Capture the cell that displays the provided text and extract its [X, Y] central coordinate. 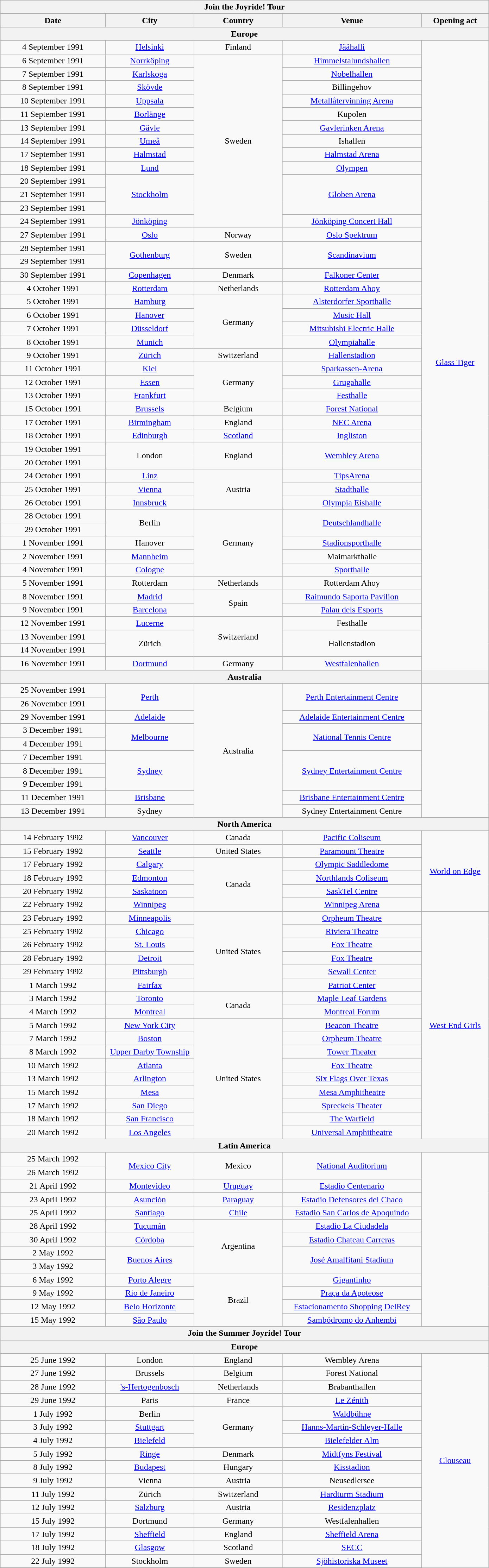
Scandinavium [352, 255]
Perth Entertainment Centre [352, 697]
Winnipeg [150, 905]
Join the Summer Joyride! Tour [244, 1333]
Universal Amphitheatre [352, 1132]
Vancouver [150, 838]
Norrköping [150, 61]
Jönköping [150, 221]
Adelaide [150, 717]
18 September 1991 [53, 168]
Himmelstalundshallen [352, 61]
25 March 1992 [53, 1159]
West End Girls [455, 1025]
Hungary [238, 1467]
17 February 1992 [53, 864]
Birmingham [150, 422]
6 September 1991 [53, 61]
Maple Leaf Gardens [352, 998]
28 October 1991 [53, 516]
Borlänge [150, 114]
José Amalfitani Stadium [352, 1260]
Helsinki [150, 47]
Grugahalle [352, 382]
Maimarkthalle [352, 556]
Norway [238, 235]
Ingliston [352, 436]
Cologne [150, 569]
4 March 1992 [53, 1012]
23 April 1992 [53, 1199]
Rio de Janeiro [150, 1293]
1 March 1992 [53, 985]
Karlskoga [150, 74]
3 March 1992 [53, 998]
Opening act [455, 20]
SaskTel Centre [352, 891]
World on Edge [455, 871]
Beacon Theatre [352, 1025]
Paramount Theatre [352, 851]
Billingehov [352, 87]
Estadio La Ciudadela [352, 1226]
Edmonton [150, 878]
3 December 1991 [53, 730]
Paraguay [238, 1199]
Salzburg [150, 1507]
15 May 1992 [53, 1320]
4 December 1991 [53, 744]
10 March 1992 [53, 1065]
Music Hall [352, 315]
20 October 1991 [53, 462]
27 June 1992 [53, 1373]
Seattle [150, 851]
Belo Horizonte [150, 1306]
2 November 1991 [53, 556]
Le Zénith [352, 1400]
9 October 1991 [53, 355]
Barcelona [150, 610]
15 March 1992 [53, 1092]
9 November 1991 [53, 610]
North America [244, 824]
14 November 1991 [53, 650]
Gigantinho [352, 1280]
Halmstad [150, 154]
Mesa Amphitheatre [352, 1092]
Kupolen [352, 114]
Date [53, 20]
Sheffield [150, 1534]
Porto Alegre [150, 1280]
Brisbane [150, 797]
Budapest [150, 1467]
12 July 1992 [53, 1507]
Bielefeld [150, 1440]
17 September 1991 [53, 154]
14 February 1992 [53, 838]
Frankfurt [150, 396]
Gothenburg [150, 255]
22 February 1992 [53, 905]
Olympia Eishalle [352, 503]
Residenzplatz [352, 1507]
8 October 1991 [53, 342]
26 October 1991 [53, 503]
Country [238, 20]
Estadio San Carlos de Apoquindo [352, 1213]
Fairfax [150, 985]
San Francisco [150, 1119]
29 February 1992 [53, 971]
5 March 1992 [53, 1025]
Arlington [150, 1079]
17 October 1991 [53, 422]
Detroit [150, 958]
25 April 1992 [53, 1213]
25 October 1991 [53, 489]
National Auditorium [352, 1166]
Lund [150, 168]
13 March 1992 [53, 1079]
27 September 1991 [53, 235]
Montreal [150, 1012]
City [150, 20]
Uruguay [238, 1186]
18 March 1992 [53, 1119]
Olympiahalle [352, 342]
Mesa [150, 1092]
Pittsburgh [150, 971]
23 February 1992 [53, 918]
18 July 1992 [53, 1548]
8 July 1992 [53, 1467]
Gavlerinken Arena [352, 127]
24 September 1991 [53, 221]
12 November 1991 [53, 623]
4 November 1991 [53, 569]
Winnipeg Arena [352, 905]
Kiel [150, 369]
Spain [238, 603]
3 May 1992 [53, 1266]
Glasgow [150, 1548]
Minneapolis [150, 918]
Sjöhistoriska Museet [352, 1561]
Atlanta [150, 1065]
Innsbruck [150, 503]
National Tennis Centre [352, 737]
30 April 1992 [53, 1239]
Edinburgh [150, 436]
9 July 1992 [53, 1481]
Adelaide Entertainment Centre [352, 717]
Toronto [150, 998]
23 September 1991 [53, 208]
Oslo [150, 235]
Calgary [150, 864]
Clouseau [455, 1461]
Falkoner Center [352, 275]
11 December 1991 [53, 797]
Six Flags Over Texas [352, 1079]
13 December 1991 [53, 811]
Northlands Coliseum [352, 878]
Argentina [238, 1246]
24 October 1991 [53, 476]
Bielefelder Alm [352, 1440]
Jäähalli [352, 47]
7 September 1991 [53, 74]
San Diego [150, 1106]
's-Hertogenbosch [150, 1387]
18 February 1992 [53, 878]
Brabanthallen [352, 1387]
5 October 1991 [53, 302]
Patriot Center [352, 985]
5 November 1991 [53, 583]
Mitsubishi Electric Halle [352, 328]
6 May 1992 [53, 1280]
11 October 1991 [53, 369]
17 July 1992 [53, 1534]
Melbourne [150, 737]
8 November 1991 [53, 597]
9 May 1992 [53, 1293]
Pacific Coliseum [352, 838]
Buenos Aires [150, 1260]
Paris [150, 1400]
8 March 1992 [53, 1052]
Sparkassen-Arena [352, 369]
Tucumán [150, 1226]
Halmstad Arena [352, 154]
13 October 1991 [53, 396]
Córdoba [150, 1239]
Midtfyns Festival [352, 1454]
Spreckels Theater [352, 1106]
TipsArena [352, 476]
Praça da Apoteose [352, 1293]
Los Angeles [150, 1132]
29 November 1991 [53, 717]
Stadionsporthalle [352, 543]
Hamburg [150, 302]
Neusedlersee [352, 1481]
Ishallen [352, 141]
Munich [150, 342]
18 October 1991 [53, 436]
Jönköping Concert Hall [352, 221]
3 July 1992 [53, 1427]
Hanns-Martin-Schleyer-Halle [352, 1427]
8 December 1991 [53, 770]
Olympen [352, 168]
St. Louis [150, 945]
Oslo Spektrum [352, 235]
29 October 1991 [53, 529]
10 September 1991 [53, 101]
Estadio Centenario [352, 1186]
NEC Arena [352, 422]
28 June 1992 [53, 1387]
16 November 1991 [53, 663]
Globen Arena [352, 195]
12 October 1991 [53, 382]
Essen [150, 382]
Sambódromo do Anhembi [352, 1320]
22 July 1992 [53, 1561]
Saskatoon [150, 891]
28 April 1992 [53, 1226]
Skövde [150, 87]
Sheffield Arena [352, 1534]
Mexico City [150, 1166]
12 May 1992 [53, 1306]
Mannheim [150, 556]
7 December 1991 [53, 757]
9 December 1991 [53, 784]
26 February 1992 [53, 945]
20 February 1992 [53, 891]
13 September 1991 [53, 127]
26 November 1991 [53, 704]
21 September 1991 [53, 195]
Alsterdorfer Sporthalle [352, 302]
6 October 1991 [53, 315]
Glass Tiger [455, 362]
17 March 1992 [53, 1106]
4 September 1991 [53, 47]
Sewall Center [352, 971]
26 March 1992 [53, 1172]
Upper Darby Township [150, 1052]
19 October 1991 [53, 449]
11 July 1992 [53, 1494]
Montevideo [150, 1186]
1 July 1992 [53, 1413]
Lucerne [150, 623]
29 June 1992 [53, 1400]
Uppsala [150, 101]
15 October 1991 [53, 409]
8 September 1991 [53, 87]
Nobelhallen [352, 74]
New York City [150, 1025]
Brisbane Entertainment Centre [352, 797]
Kisstadion [352, 1467]
Chicago [150, 931]
20 September 1991 [53, 181]
Stuttgart [150, 1427]
11 September 1991 [53, 114]
29 September 1991 [53, 262]
25 February 1992 [53, 931]
Latin America [244, 1146]
Riviera Theatre [352, 931]
25 June 1992 [53, 1360]
5 July 1992 [53, 1454]
Metallåtervinning Arena [352, 101]
4 October 1991 [53, 288]
Ringe [150, 1454]
2 May 1992 [53, 1253]
Estacionamento Shopping DelRey [352, 1306]
Düsseldorf [150, 328]
15 July 1992 [53, 1521]
Brazil [238, 1300]
28 September 1991 [53, 248]
Waldbühne [352, 1413]
21 April 1992 [53, 1186]
Copenhagen [150, 275]
Linz [150, 476]
20 March 1992 [53, 1132]
28 February 1992 [53, 958]
SECC [352, 1548]
Join the Joyride! Tour [244, 7]
Raimundo Saporta Pavilion [352, 597]
7 March 1992 [53, 1039]
Montreal Forum [352, 1012]
Venue [352, 20]
Chile [238, 1213]
Asunción [150, 1199]
The Warfield [352, 1119]
30 September 1991 [53, 275]
4 July 1992 [53, 1440]
Deutschlandhalle [352, 523]
1 November 1991 [53, 543]
France [238, 1400]
Stadthalle [352, 489]
Santiago [150, 1213]
Estadio Chateau Carreras [352, 1239]
Palau dels Esports [352, 610]
Estadio Defensores del Chaco [352, 1199]
Finland [238, 47]
Tower Theater [352, 1052]
25 November 1991 [53, 690]
Umeå [150, 141]
Olympic Saddledome [352, 864]
15 February 1992 [53, 851]
7 October 1991 [53, 328]
São Paulo [150, 1320]
Madrid [150, 597]
Sporthalle [352, 569]
13 November 1991 [53, 637]
Perth [150, 697]
Boston [150, 1039]
Gävle [150, 127]
Hardturm Stadium [352, 1494]
Mexico [238, 1166]
14 September 1991 [53, 141]
